Output the [x, y] coordinate of the center of the cell containing the given text.  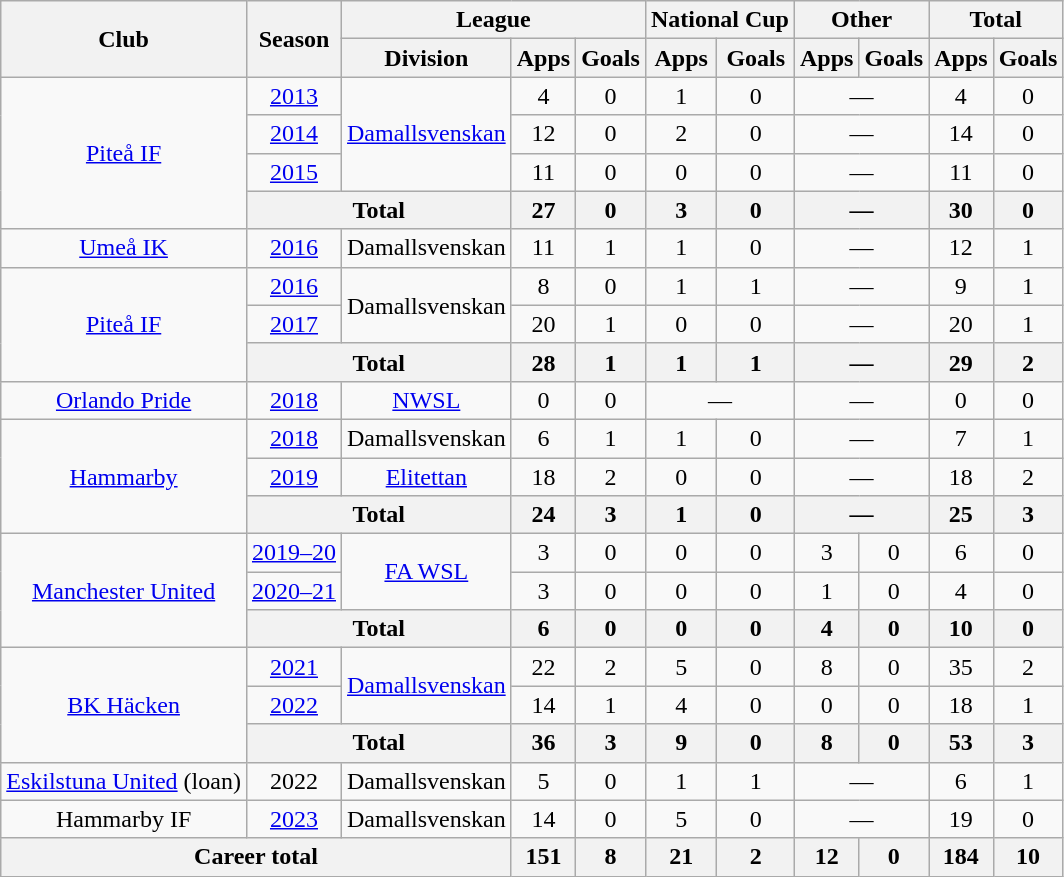
League [494, 20]
2019 [294, 477]
24 [543, 515]
2019–20 [294, 553]
2014 [294, 134]
2015 [294, 172]
Club [124, 39]
151 [543, 857]
Orlando Pride [124, 400]
BK Häcken [124, 705]
Season [294, 39]
2021 [294, 667]
2017 [294, 324]
Hammarby [124, 476]
Umeå IK [124, 248]
27 [543, 210]
Hammarby IF [124, 819]
National Cup [720, 20]
29 [961, 362]
53 [961, 743]
35 [961, 667]
Elitettan [427, 477]
30 [961, 210]
2013 [294, 96]
Division [427, 58]
36 [543, 743]
Manchester United [124, 591]
Other [861, 20]
28 [543, 362]
22 [543, 667]
7 [961, 438]
184 [961, 857]
21 [681, 857]
NWSL [427, 400]
Career total [256, 857]
Eskilstuna United (loan) [124, 781]
2020–21 [294, 591]
FA WSL [427, 572]
25 [961, 515]
19 [961, 819]
2023 [294, 819]
